Find where the given text appears and provide that cell's center as [X, Y] coordinate. 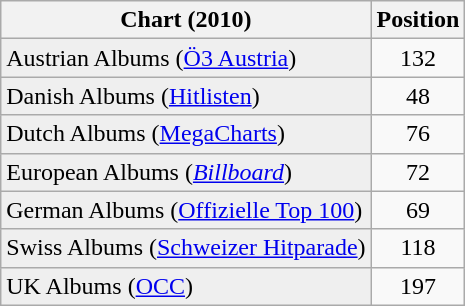
European Albums (Billboard) [186, 172]
132 [418, 58]
76 [418, 134]
Swiss Albums (Schweizer Hitparade) [186, 248]
Chart (2010) [186, 20]
Austrian Albums (Ö3 Austria) [186, 58]
48 [418, 96]
69 [418, 210]
Dutch Albums (MegaCharts) [186, 134]
72 [418, 172]
Danish Albums (Hitlisten) [186, 96]
UK Albums (OCC) [186, 286]
197 [418, 286]
Position [418, 20]
German Albums (Offizielle Top 100) [186, 210]
118 [418, 248]
